Capture the cell that displays the provided text and extract its (x, y) central coordinate. 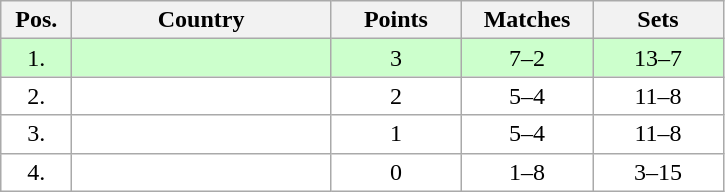
3–15 (658, 172)
Matches (526, 20)
2 (396, 96)
Country (202, 20)
1 (396, 134)
3. (36, 134)
Points (396, 20)
1–8 (526, 172)
4. (36, 172)
2. (36, 96)
0 (396, 172)
Sets (658, 20)
1. (36, 58)
3 (396, 58)
Pos. (36, 20)
13–7 (658, 58)
7–2 (526, 58)
